Provide the [x, y] coordinate of the cell's center where the given text is located.  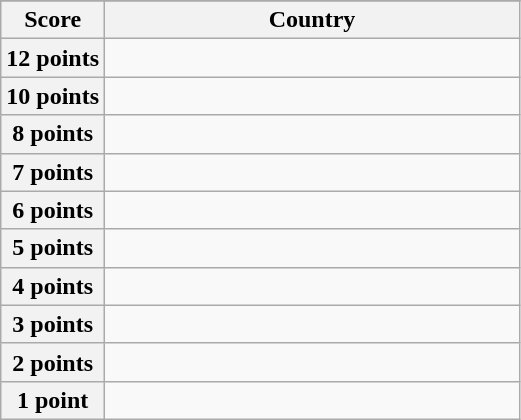
7 points [53, 172]
Country [312, 20]
12 points [53, 58]
1 point [53, 400]
6 points [53, 210]
8 points [53, 134]
2 points [53, 362]
10 points [53, 96]
4 points [53, 286]
Score [53, 20]
3 points [53, 324]
5 points [53, 248]
